Provide the (x, y) coordinate of the cell's center where the given text is located.  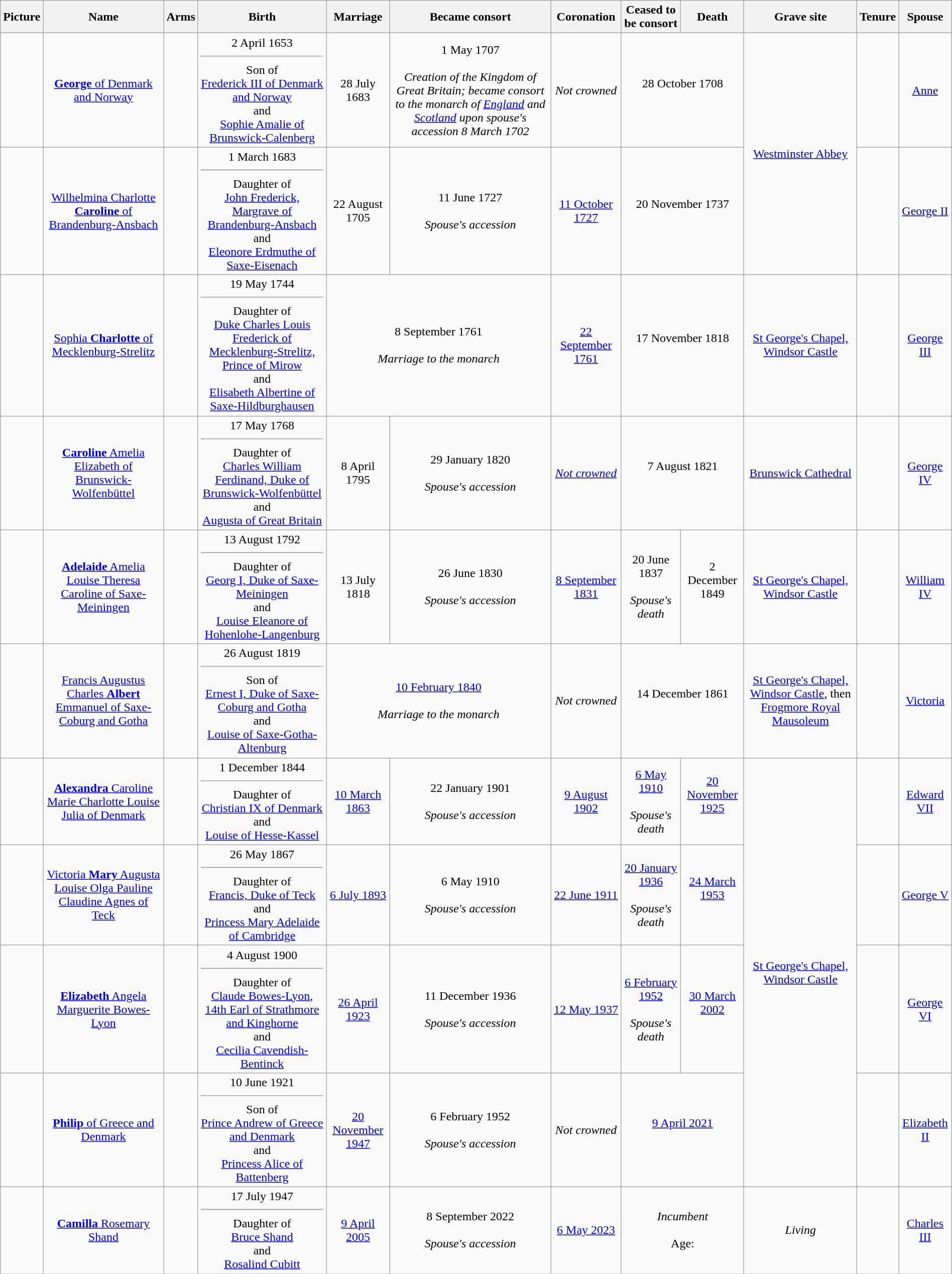
8 September 1761Marriage to the monarch (439, 345)
Elizabeth II (925, 1130)
1 May 1707Creation of the Kingdom of Great Britain; became consort to the monarch of England and Scotland upon spouse's accession 8 March 1702 (470, 90)
20 November 1737 (683, 211)
8 April 1795 (358, 473)
George IV (925, 473)
1 March 1683Daughter ofJohn Frederick, Margrave of Brandenburg-AnsbachandEleonore Erdmuthe of Saxe-Eisenach (262, 211)
1 December 1844Daughter ofChristian IX of DenmarkandLouise of Hesse-Kassel (262, 801)
George of Denmark and Norway (103, 90)
26 April 1923 (358, 1009)
22 September 1761 (586, 345)
Spouse (925, 17)
Francis Augustus Charles Albert Emmanuel of Saxe-Coburg and Gotha (103, 701)
28 July 1683 (358, 90)
2 April 1653Son ofFrederick III of Denmark and Norway andSophie Amalie of Brunswick-Calenberg (262, 90)
20 November 1925 (712, 801)
William IV (925, 587)
6 May 2023 (586, 1230)
12 May 1937 (586, 1009)
9 April 2005 (358, 1230)
Philip of Greece and Denmark (103, 1130)
30 March 2002 (712, 1009)
10 February 1840Marriage to the monarch (439, 701)
George VI (925, 1009)
9 April 2021 (683, 1130)
Incumbent Age: (683, 1230)
Arms (181, 17)
13 August 1792Daughter ofGeorg I, Duke of Saxe-MeiningenandLouise Eleanore of Hohenlohe-Langenburg (262, 587)
6 July 1893 (358, 895)
20 January 1936Spouse's death (651, 895)
24 March 1953 (712, 895)
10 June 1921Son ofPrince Andrew of Greece and DenmarkandPrincess Alice of Battenberg (262, 1130)
13 July 1818 (358, 587)
10 March 1863 (358, 801)
Alexandra Caroline Marie Charlotte Louise Julia of Denmark (103, 801)
George V (925, 895)
Living (800, 1230)
17 July 1947Daughter ofBruce ShandandRosalind Cubitt (262, 1230)
6 February 1952Spouse's accession (470, 1130)
Anne (925, 90)
Tenure (878, 17)
26 May 1867Daughter ofFrancis, Duke of TeckandPrincess Mary Adelaide of Cambridge (262, 895)
Grave site (800, 17)
Name (103, 17)
17 May 1768Daughter ofCharles William Ferdinand, Duke of Brunswick-WolfenbüttelandAugusta of Great Britain (262, 473)
Camilla Rosemary Shand (103, 1230)
22 June 1911 (586, 895)
4 August 1900Daughter ofClaude Bowes-Lyon, 14th Earl of Strathmore and KinghorneandCecilia Cavendish-Bentinck (262, 1009)
Death (712, 17)
17 November 1818 (683, 345)
8 September 1831 (586, 587)
11 June 1727Spouse's accession (470, 211)
Edward VII (925, 801)
Marriage (358, 17)
22 January 1901Spouse's accession (470, 801)
George III (925, 345)
Birth (262, 17)
6 February 1952Spouse's death (651, 1009)
26 June 1830Spouse's accession (470, 587)
22 August 1705 (358, 211)
Charles III (925, 1230)
6 May 1910Spouse's accession (470, 895)
Wilhelmina Charlotte Caroline of Brandenburg-Ansbach (103, 211)
14 December 1861 (683, 701)
8 September 2022Spouse's accession (470, 1230)
2 December 1849 (712, 587)
Caroline Amelia Elizabeth of Brunswick-Wolfenbüttel (103, 473)
20 June 1837Spouse's death (651, 587)
19 May 1744Daughter ofDuke Charles Louis Frederick of Mecklenburg-Strelitz, Prince of MirowandElisabeth Albertine of Saxe-Hildburghausen (262, 345)
11 December 1936Spouse's accession (470, 1009)
7 August 1821 (683, 473)
20 November 1947 (358, 1130)
9 August 1902 (586, 801)
11 October 1727 (586, 211)
St George's Chapel, Windsor Castle, then Frogmore Royal Mausoleum (800, 701)
Sophia Charlotte of Mecklenburg-Strelitz (103, 345)
Became consort (470, 17)
Picture (22, 17)
6 May 1910Spouse's death (651, 801)
29 January 1820Spouse's accession (470, 473)
George II (925, 211)
Elizabeth Angela Marguerite Bowes-Lyon (103, 1009)
Coronation (586, 17)
26 August 1819Son ofErnest I, Duke of Saxe-Coburg and GothaandLouise of Saxe-Gotha-Altenburg (262, 701)
28 October 1708 (683, 90)
Westminster Abbey (800, 154)
Victoria (925, 701)
Brunswick Cathedral (800, 473)
Ceased to be consort (651, 17)
Adelaide Amelia Louise Theresa Caroline of Saxe-Meiningen (103, 587)
Victoria Mary Augusta Louise Olga Pauline Claudine Agnes of Teck (103, 895)
